Scan for the cell matching the given text and deliver its (x, y) coordinate at center. 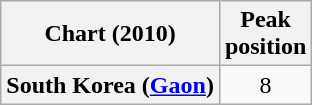
Chart (2010) (110, 34)
Peakposition (265, 34)
8 (265, 85)
South Korea (Gaon) (110, 85)
